Determine the [x, y] coordinate at the center of the cell enclosing the given text.  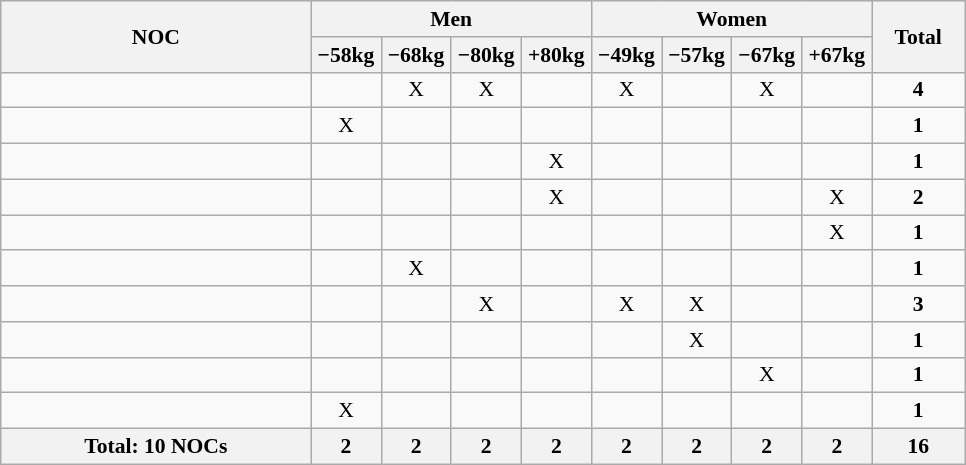
−58kg [346, 55]
−49kg [626, 55]
Total: 10 NOCs [156, 447]
Women [731, 19]
−57kg [697, 55]
+80kg [556, 55]
4 [918, 90]
−80kg [486, 55]
−67kg [767, 55]
Total [918, 36]
NOC [156, 36]
+67kg [837, 55]
16 [918, 447]
−68kg [416, 55]
Men [451, 19]
3 [918, 304]
